Find where the given text appears and provide that cell's center as (x, y) coordinate. 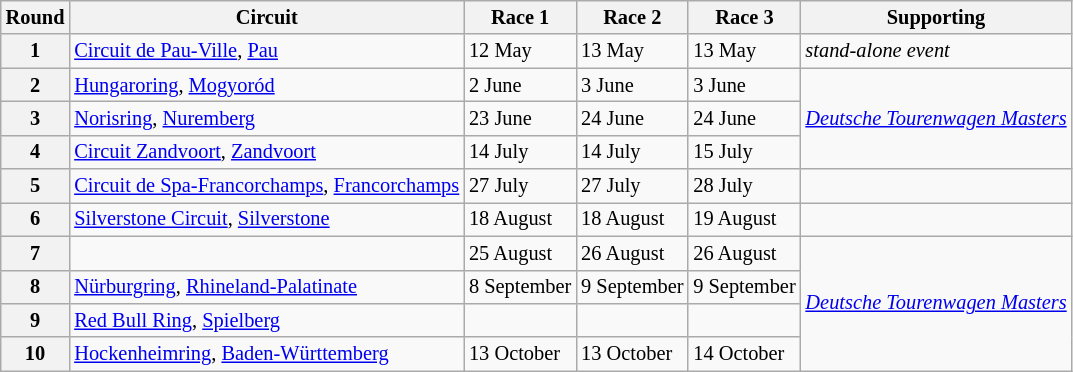
5 (36, 186)
Nürburgring, Rhineland-Palatinate (266, 287)
15 July (744, 152)
Round (36, 17)
1 (36, 51)
stand-alone event (936, 51)
6 (36, 219)
Circuit de Spa-Francorchamps, Francorchamps (266, 186)
Race 2 (632, 17)
19 August (744, 219)
8 (36, 287)
25 August (520, 253)
10 (36, 354)
Circuit (266, 17)
Silverstone Circuit, Silverstone (266, 219)
23 June (520, 118)
9 (36, 320)
7 (36, 253)
Hungaroring, Mogyoród (266, 85)
Race 1 (520, 17)
Circuit de Pau-Ville, Pau (266, 51)
12 May (520, 51)
Red Bull Ring, Spielberg (266, 320)
28 July (744, 186)
Hockenheimring, Baden-Württemberg (266, 354)
2 (36, 85)
Supporting (936, 17)
Circuit Zandvoort, Zandvoort (266, 152)
Race 3 (744, 17)
14 October (744, 354)
2 June (520, 85)
8 September (520, 287)
4 (36, 152)
3 (36, 118)
Norisring, Nuremberg (266, 118)
